Detect which cell encompasses the target text, then output its (X, Y) center coordinate. 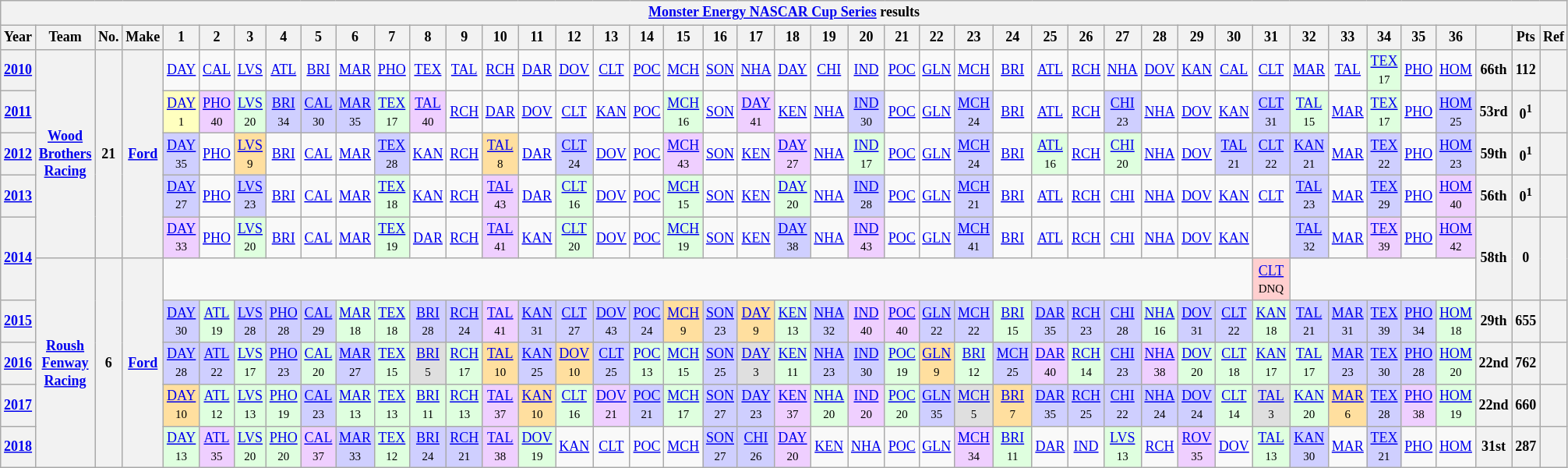
DOV10 (574, 363)
BRI15 (1012, 321)
TAL38 (500, 447)
7 (391, 37)
HOM23 (1456, 154)
CLT24 (574, 154)
TAL37 (500, 405)
RCH23 (1086, 321)
DAY33 (182, 238)
2016 (19, 363)
MAR6 (1347, 405)
TAL17 (1309, 363)
29th (1493, 321)
HOM40 (1456, 196)
17 (756, 37)
TEX12 (391, 447)
NHA16 (1160, 321)
BRI7 (1012, 405)
MAR18 (355, 321)
TEX29 (1384, 196)
NHA23 (829, 363)
Year (19, 37)
DAY3 (756, 363)
DOV31 (1197, 321)
TEX19 (391, 238)
MAR27 (355, 363)
CHI26 (756, 447)
DAY9 (756, 321)
2014 (19, 259)
Monster Energy NASCAR Cup Series results (784, 12)
KAN25 (537, 363)
TAL8 (500, 154)
58th (1493, 259)
ATL12 (217, 405)
Make (143, 37)
LVS17 (249, 363)
RCH25 (1086, 405)
HOM25 (1456, 112)
31 (1271, 37)
2 (217, 37)
20 (867, 37)
MCH19 (683, 238)
TAL10 (500, 363)
CAL20 (318, 363)
DAY38 (793, 238)
IND17 (867, 154)
No. (109, 37)
33 (1347, 37)
CLT25 (612, 363)
BRI24 (428, 447)
KAN31 (537, 321)
MCH16 (683, 112)
ATL22 (217, 363)
CHI22 (1122, 405)
RCH14 (1086, 363)
3 (249, 37)
TEX21 (1384, 447)
POC24 (647, 321)
Team (65, 37)
29 (1197, 37)
DAY35 (182, 154)
RCH13 (464, 405)
16 (720, 37)
KAN20 (1309, 405)
BRI12 (974, 363)
CLT31 (1271, 112)
MCH25 (1012, 363)
32 (1309, 37)
DAR40 (1051, 363)
GLN22 (937, 321)
15 (683, 37)
PHO19 (284, 405)
POC13 (647, 363)
POC19 (902, 363)
10 (500, 37)
MCH22 (974, 321)
KAN21 (1309, 154)
5 (318, 37)
MAR35 (355, 112)
GLN35 (937, 405)
IND40 (867, 321)
DAY1 (182, 112)
CAL30 (318, 112)
LVS (249, 70)
2011 (19, 112)
59th (1493, 154)
2012 (19, 154)
NHA38 (1160, 363)
36 (1456, 37)
DAY28 (182, 363)
CLT18 (1234, 363)
31st (1493, 447)
MCH41 (974, 238)
HOM19 (1456, 405)
MCH21 (974, 196)
35 (1418, 37)
DOV24 (1197, 405)
ATL35 (217, 447)
PHO38 (1418, 405)
14 (647, 37)
8 (428, 37)
IND20 (867, 405)
MAR31 (1347, 321)
13 (612, 37)
PHO34 (1418, 321)
RCH21 (464, 447)
CAL23 (318, 405)
RCH24 (464, 321)
CLTDNQ (1271, 279)
PHO20 (284, 447)
9 (464, 37)
BRI34 (284, 112)
HOM42 (1456, 238)
762 (1526, 363)
PHO23 (284, 363)
287 (1526, 447)
DAY41 (756, 112)
TAL32 (1309, 238)
MAR33 (355, 447)
POC20 (902, 405)
DAY10 (182, 405)
CLT27 (574, 321)
4 (284, 37)
TAL3 (1271, 405)
DOV20 (1197, 363)
ATL19 (217, 321)
53rd (1493, 112)
28 (1160, 37)
SON25 (720, 363)
IND28 (867, 196)
GLN9 (937, 363)
KAN17 (1271, 363)
MCH17 (683, 405)
2013 (19, 196)
Wood Brothers Racing (65, 154)
DOV43 (612, 321)
23 (974, 37)
TAL23 (1309, 196)
RCH17 (464, 363)
27 (1122, 37)
56th (1493, 196)
ATL16 (1051, 154)
LVS28 (249, 321)
TAL40 (428, 112)
1 (182, 37)
19 (829, 37)
DOV19 (537, 447)
Roush Fenway Racing (65, 363)
NHA24 (1160, 405)
NHA32 (829, 321)
HOM18 (1456, 321)
TAL43 (500, 196)
25 (1051, 37)
2010 (19, 70)
MCH43 (683, 154)
TEX13 (391, 405)
66th (1493, 70)
CHI28 (1122, 321)
PHO40 (217, 112)
IND43 (867, 238)
KEN13 (793, 321)
TAL13 (1271, 447)
BRI28 (428, 321)
TAL15 (1309, 112)
22 (937, 37)
11 (537, 37)
DAY13 (182, 447)
Pts (1526, 37)
POC21 (647, 405)
26 (1086, 37)
KEN11 (793, 363)
DOV21 (612, 405)
MCH5 (974, 405)
2018 (19, 447)
660 (1526, 405)
MCH9 (683, 321)
CLT20 (574, 238)
LVS9 (249, 154)
34 (1384, 37)
NHA20 (829, 405)
KEN37 (793, 405)
655 (1526, 321)
KAN18 (1271, 321)
CHI20 (1122, 154)
SON23 (720, 321)
TEX15 (391, 363)
ROV35 (1197, 447)
LVS23 (249, 196)
CAL29 (318, 321)
MAR13 (355, 405)
112 (1526, 70)
MCH34 (974, 447)
KAN10 (537, 405)
MAR23 (1347, 363)
TEX22 (1384, 154)
12 (574, 37)
HOM20 (1456, 363)
TEX (428, 70)
30 (1234, 37)
CLT14 (1234, 405)
TEX30 (1384, 363)
2017 (19, 405)
BRI5 (428, 363)
Ref (1554, 37)
CAL37 (318, 447)
DAY30 (182, 321)
0 (1526, 259)
POC40 (902, 321)
2015 (19, 321)
KAN30 (1309, 447)
24 (1012, 37)
18 (793, 37)
DAY23 (756, 405)
